Return [x, y] of the center of cell containing provided text 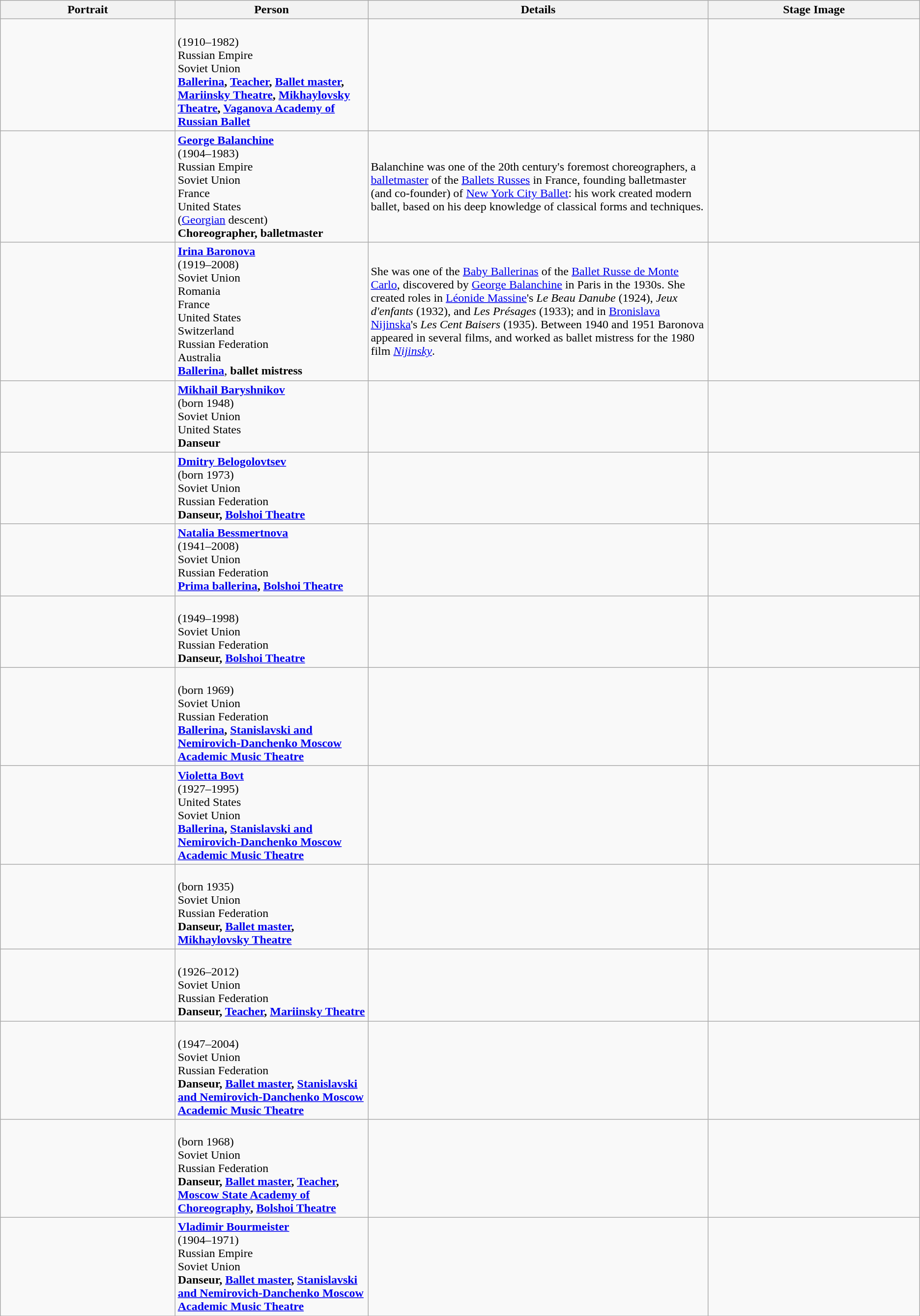
Violetta Bovt(1927–1995)United StatesSoviet UnionBallerina, Stanislavski and Nemirovich-Danchenko Moscow Academic Music Theatre [271, 815]
(born 1968)Soviet Union Russian FederationDanseur, Ballet master, Teacher, Moscow State Academy of Choreography, Bolshoi Theatre [271, 1169]
(1947–2004)Soviet Union Russian FederationDanseur, Ballet master, Stanislavski and Nemirovich-Danchenko Moscow Academic Music Theatre [271, 1070]
(1910–1982)Russian EmpireSoviet UnionBallerina, Teacher, Ballet master, Mariinsky Theatre, Mikhaylovsky Theatre, Vaganova Academy of Russian Ballet [271, 75]
George Balanchine (1904–1983)Russian EmpireSoviet UnionFranceUnited States(Georgian descent)Choreographer, balletmaster [271, 187]
Natalia Bessmertnova (1941–2008)Soviet Union Russian FederationPrima ballerina, Bolshoi Theatre [271, 560]
Irina Baronova (1919–2008)Soviet UnionRomaniaFranceUnited StatesSwitzerlandRussian FederationAustraliaBallerina, ballet mistress [271, 312]
(born 1935)Soviet Union Russian FederationDanseur, Ballet master, Mikhaylovsky Theatre [271, 906]
Vladimir Bourmeister(1904–1971)Russian EmpireSoviet UnionDanseur, Ballet master, Stanislavski and Nemirovich-Danchenko Moscow Academic Music Theatre [271, 1267]
Person [271, 10]
Mikhail Baryshnikov (born 1948)Soviet UnionUnited States Danseur [271, 416]
Details [538, 10]
Portrait [87, 10]
Stage Image [814, 10]
(1926–2012)Soviet Union Russian FederationDanseur, Teacher, Mariinsky Theatre [271, 985]
Dmitry Belogolovtsev (born 1973)Soviet Union Russian FederationDanseur, Bolshoi Theatre [271, 488]
(born 1969) Soviet UnionRussian Federation Ballerina, Stanislavski and Nemirovich-Danchenko Moscow Academic Music Theatre [271, 716]
(1949–1998)Soviet Union Russian FederationDanseur, Bolshoi Theatre [271, 631]
